From the cell containing the given text, extract its center point as [x, y] coordinate. 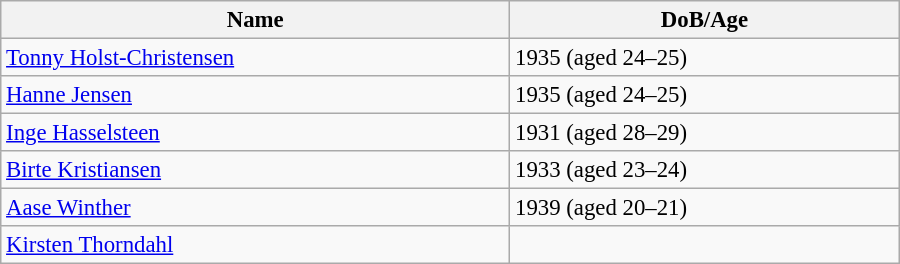
Tonny Holst-Christensen [256, 58]
DoB/Age [705, 20]
1931 (aged 28–29) [705, 133]
Name [256, 20]
Hanne Jensen [256, 95]
1939 (aged 20–21) [705, 208]
Inge Hasselsteen [256, 133]
Aase Winther [256, 208]
Kirsten Thorndahl [256, 245]
Birte Kristiansen [256, 170]
1933 (aged 23–24) [705, 170]
